Search for the cell housing the specified text and yield its (x, y) center coordinate. 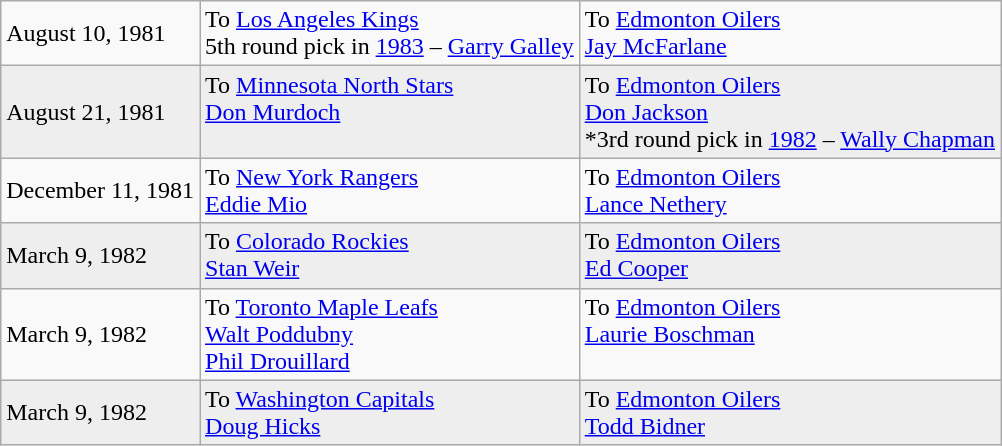
To Toronto Maple LeafsWalt PoddubnyPhil Drouillard (390, 334)
To New York RangersEddie Mio (390, 190)
December 11, 1981 (100, 190)
To Edmonton OilersJay McFarlane (790, 34)
August 10, 1981 (100, 34)
To Edmonton OilersLaurie Boschman (790, 334)
To Edmonton OilersDon Jackson*3rd round pick in 1982 – Wally Chapman (790, 112)
To Colorado RockiesStan Weir (390, 256)
To Edmonton OilersEd Cooper (790, 256)
To Minnesota North StarsDon Murdoch (390, 112)
To Los Angeles Kings5th round pick in 1983 – Garry Galley (390, 34)
To Edmonton OilersTodd Bidner (790, 412)
To Edmonton OilersLance Nethery (790, 190)
To Washington CapitalsDoug Hicks (390, 412)
August 21, 1981 (100, 112)
